Determine the (X, Y) coordinate at the center of the cell enclosing the given text.  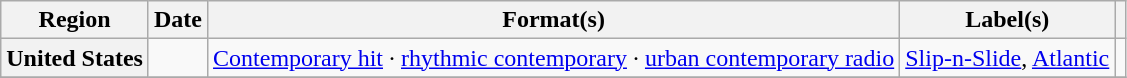
Format(s) (554, 20)
United States (75, 58)
Contemporary hit · rhythmic contemporary · urban contemporary radio (554, 58)
Slip-n-Slide, Atlantic (1008, 58)
Date (178, 20)
Region (75, 20)
Label(s) (1008, 20)
